Extract the [X, Y] coordinate from the center of the cell holding the provided text.  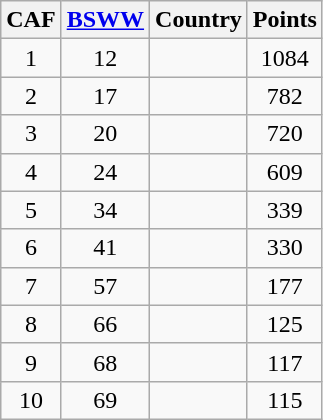
1084 [284, 58]
Country [199, 20]
3 [31, 134]
7 [31, 286]
782 [284, 96]
12 [105, 58]
66 [105, 324]
339 [284, 210]
34 [105, 210]
BSWW [105, 20]
5 [31, 210]
8 [31, 324]
20 [105, 134]
177 [284, 286]
1 [31, 58]
6 [31, 248]
125 [284, 324]
41 [105, 248]
10 [31, 400]
609 [284, 172]
68 [105, 362]
CAF [31, 20]
17 [105, 96]
4 [31, 172]
24 [105, 172]
9 [31, 362]
57 [105, 286]
720 [284, 134]
69 [105, 400]
2 [31, 96]
115 [284, 400]
Points [284, 20]
117 [284, 362]
330 [284, 248]
